Provide the (x, y) coordinate of the cell's center where the given text is located.  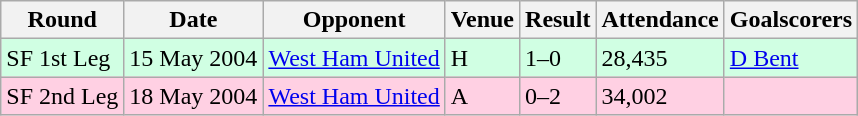
SF 1st Leg (62, 58)
Opponent (354, 20)
15 May 2004 (194, 58)
Date (194, 20)
1–0 (558, 58)
SF 2nd Leg (62, 96)
A (482, 96)
D Bent (790, 58)
Result (558, 20)
Round (62, 20)
34,002 (660, 96)
18 May 2004 (194, 96)
Goalscorers (790, 20)
0–2 (558, 96)
H (482, 58)
28,435 (660, 58)
Venue (482, 20)
Attendance (660, 20)
